Return [X, Y] of the center of cell containing provided text 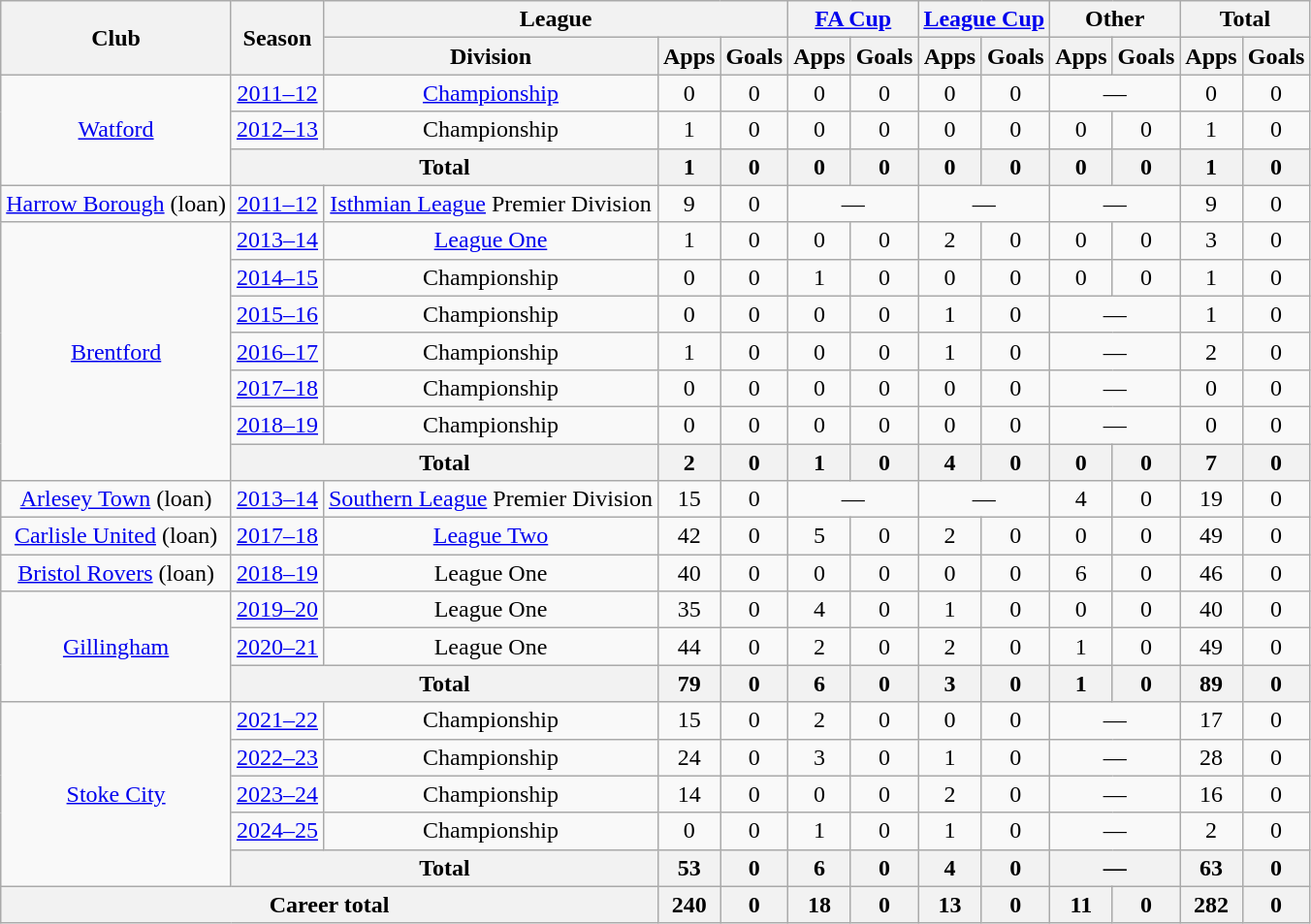
Carlisle United (loan) [116, 536]
Gillingham [116, 647]
Brentford [116, 351]
14 [688, 794]
Other [1115, 19]
2020–21 [277, 647]
2012–13 [277, 130]
League [555, 19]
42 [688, 536]
2019–20 [277, 610]
16 [1211, 794]
53 [688, 868]
46 [1211, 573]
44 [688, 647]
13 [950, 905]
Arlesey Town (loan) [116, 499]
5 [819, 536]
63 [1211, 868]
Isthmian League Premier Division [491, 204]
2021–22 [277, 720]
28 [1211, 757]
2016–17 [277, 351]
Stoke City [116, 794]
24 [688, 757]
2024–25 [277, 831]
7 [1211, 462]
18 [819, 905]
79 [688, 684]
Southern League Premier Division [491, 499]
League Cup [984, 19]
Career total [330, 905]
2022–23 [277, 757]
19 [1211, 499]
2014–15 [277, 277]
FA Cup [853, 19]
11 [1081, 905]
Harrow Borough (loan) [116, 204]
League Two [491, 536]
Season [277, 38]
240 [688, 905]
89 [1211, 684]
Bristol Rovers (loan) [116, 573]
282 [1211, 905]
Club [116, 38]
2015–16 [277, 314]
2023–24 [277, 794]
35 [688, 610]
Division [491, 56]
17 [1211, 720]
Watford [116, 130]
